Find where the given text appears and provide that cell's center as (X, Y) coordinate. 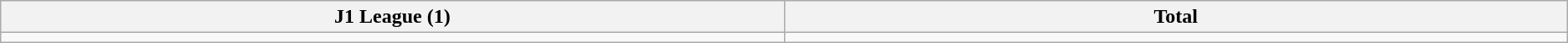
Total (1176, 17)
J1 League (1) (392, 17)
